Scan for the cell matching the given text and deliver its [X, Y] coordinate at center. 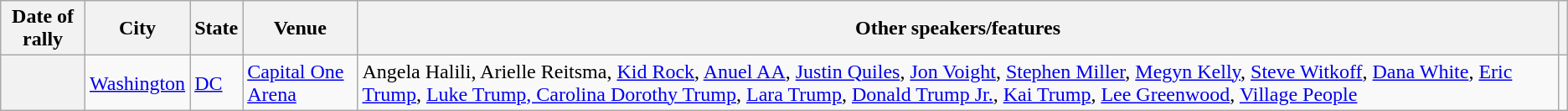
Venue [300, 29]
Date of rally [44, 29]
Other speakers/features [958, 29]
DC [216, 82]
City [137, 29]
Washington [137, 82]
Capital One Arena [300, 82]
State [216, 29]
